Search for the cell housing the specified text and yield its [X, Y] center coordinate. 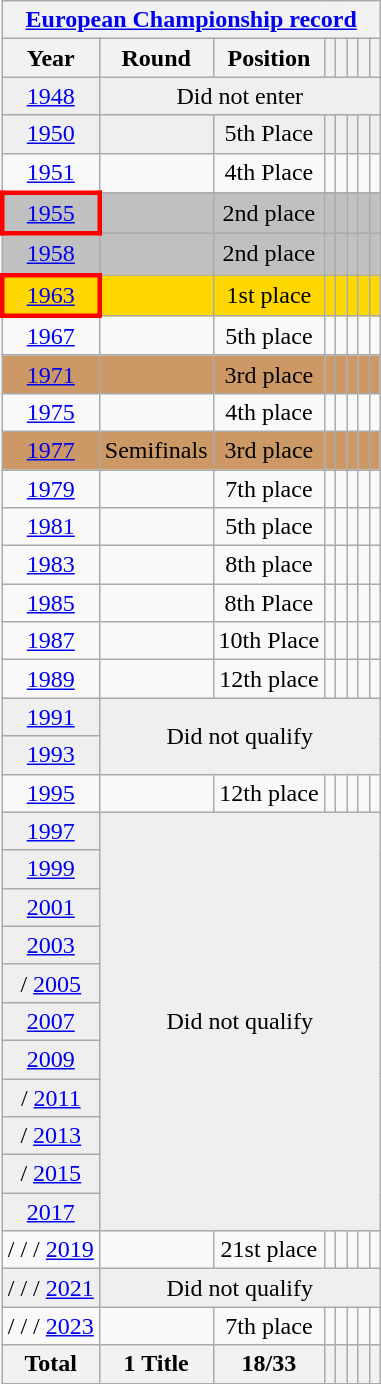
/ 2013 [50, 1136]
2003 [50, 945]
1950 [50, 134]
1977 [50, 450]
Round [156, 58]
/ / / 2023 [50, 1326]
1981 [50, 527]
4th place [269, 412]
1 Title [156, 1364]
1999 [50, 869]
Year [50, 58]
/ / / 2019 [50, 1250]
1989 [50, 679]
1993 [50, 755]
1975 [50, 412]
8th Place [269, 603]
2007 [50, 1021]
5th Place [269, 134]
18/33 [269, 1364]
Position [269, 58]
1979 [50, 489]
21st place [269, 1250]
1967 [50, 336]
2017 [50, 1212]
Total [50, 1364]
1st place [269, 296]
4th Place [269, 173]
1958 [50, 254]
1971 [50, 374]
8th place [269, 565]
1983 [50, 565]
/ 2011 [50, 1097]
1995 [50, 793]
2001 [50, 907]
1991 [50, 717]
/ 2015 [50, 1174]
/ 2005 [50, 983]
2009 [50, 1059]
1963 [50, 296]
1985 [50, 603]
1997 [50, 831]
1987 [50, 641]
/ / / 2021 [50, 1288]
1951 [50, 173]
10th Place [269, 641]
Semifinals [156, 450]
1955 [50, 214]
European Championship record [191, 20]
Did not enter [240, 96]
1948 [50, 96]
